Return [x, y] of the center of cell containing provided text 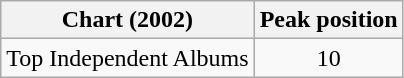
Chart (2002) [128, 20]
Peak position [328, 20]
10 [328, 58]
Top Independent Albums [128, 58]
